Capture the cell that displays the provided text and extract its (X, Y) central coordinate. 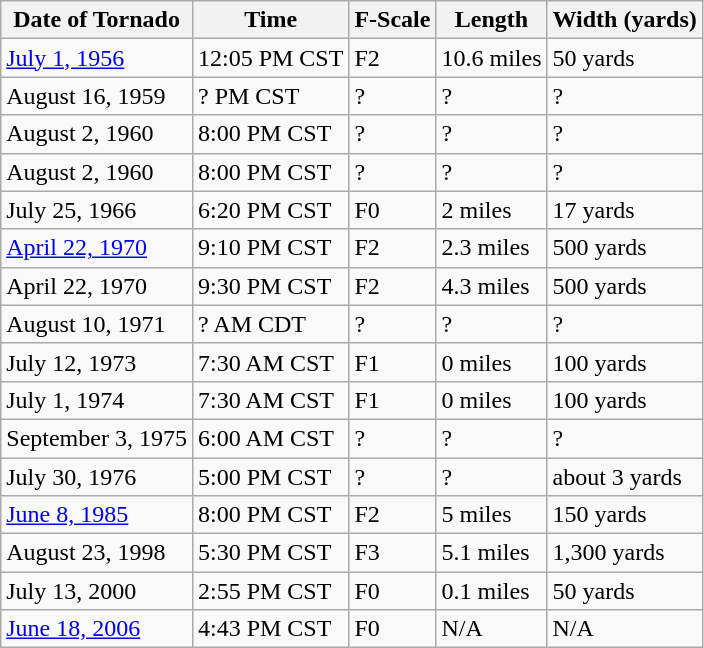
10.6 miles (492, 58)
4.3 miles (492, 286)
August 23, 1998 (97, 553)
June 18, 2006 (97, 629)
about 3 yards (624, 477)
Width (yards) (624, 20)
6:20 PM CST (270, 210)
17 yards (624, 210)
5:00 PM CST (270, 477)
12:05 PM CST (270, 58)
Length (492, 20)
August 16, 1959 (97, 96)
July 30, 1976 (97, 477)
5 miles (492, 515)
July 25, 1966 (97, 210)
F-Scale (392, 20)
150 yards (624, 515)
F3 (392, 553)
2 miles (492, 210)
1,300 yards (624, 553)
? PM CST (270, 96)
4:43 PM CST (270, 629)
August 10, 1971 (97, 324)
9:30 PM CST (270, 286)
5.1 miles (492, 553)
July 1, 1974 (97, 400)
2:55 PM CST (270, 591)
6:00 AM CST (270, 438)
9:10 PM CST (270, 248)
July 1, 1956 (97, 58)
Time (270, 20)
June 8, 1985 (97, 515)
5:30 PM CST (270, 553)
July 13, 2000 (97, 591)
September 3, 1975 (97, 438)
? AM CDT (270, 324)
2.3 miles (492, 248)
Date of Tornado (97, 20)
July 12, 1973 (97, 362)
0.1 miles (492, 591)
